Return [X, Y] of the center of cell containing provided text 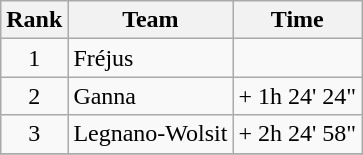
+ 2h 24' 58" [298, 134]
Rank [34, 20]
Time [298, 20]
1 [34, 58]
3 [34, 134]
Fréjus [150, 58]
+ 1h 24' 24" [298, 96]
Team [150, 20]
Legnano-Wolsit [150, 134]
2 [34, 96]
Ganna [150, 96]
